Scan for the cell matching the given text and deliver its [X, Y] coordinate at center. 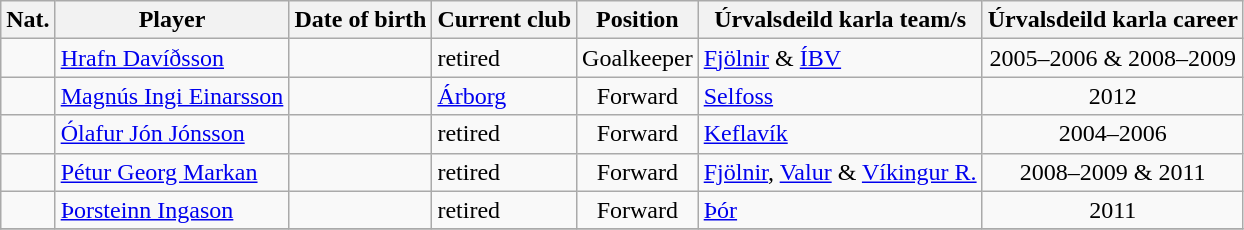
Pétur Georg Markan [172, 172]
2005–2006 & 2008–2009 [1112, 58]
Date of birth [360, 20]
Úrvalsdeild karla career [1112, 20]
Þór [840, 210]
Keflavík [840, 134]
Ólafur Jón Jónsson [172, 134]
Magnús Ingi Einarsson [172, 96]
Position [638, 20]
Fjölnir & ÍBV [840, 58]
Árborg [504, 96]
Nat. [28, 20]
Goalkeeper [638, 58]
2012 [1112, 96]
Fjölnir, Valur & Víkingur R. [840, 172]
Current club [504, 20]
2008–2009 & 2011 [1112, 172]
2011 [1112, 210]
Selfoss [840, 96]
Þorsteinn Ingason [172, 210]
Úrvalsdeild karla team/s [840, 20]
Player [172, 20]
Hrafn Davíðsson [172, 58]
2004–2006 [1112, 134]
